From the cell containing the given text, extract its center point as (x, y) coordinate. 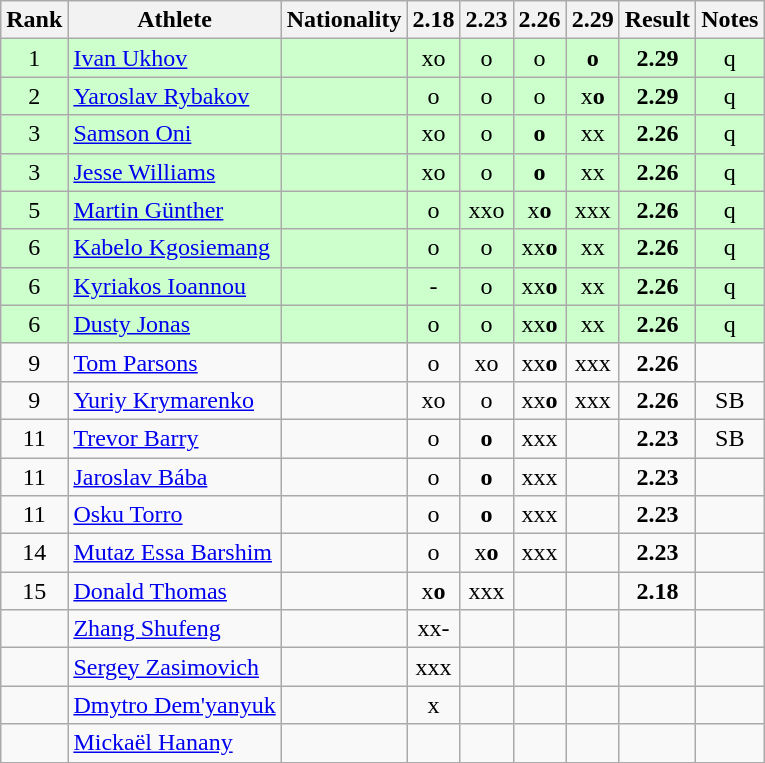
xx- (434, 629)
Martin Günther (174, 210)
Yuriy Krymarenko (174, 400)
Mutaz Essa Barshim (174, 553)
Yaroslav Rybakov (174, 96)
14 (34, 553)
Kyriakos Ioannou (174, 286)
Rank (34, 20)
Zhang Shufeng (174, 629)
Mickaël Hanany (174, 743)
2 (34, 96)
Tom Parsons (174, 362)
15 (34, 591)
x (434, 705)
Notes (730, 20)
Trevor Barry (174, 438)
- (434, 286)
Dmytro Dem'yanyuk (174, 705)
1 (34, 58)
5 (34, 210)
Donald Thomas (174, 591)
Sergey Zasimovich (174, 667)
Jaroslav Bába (174, 477)
Athlete (174, 20)
Kabelo Kgosiemang (174, 248)
Nationality (344, 20)
Dusty Jonas (174, 324)
Jesse Williams (174, 172)
Osku Torro (174, 515)
Samson Oni (174, 134)
Ivan Ukhov (174, 58)
Result (657, 20)
